Provide the [x, y] coordinate of the cell's center where the given text is located.  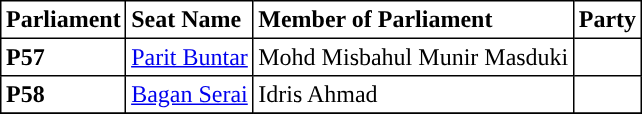
Member of Parliament [414, 20]
Seat Name [190, 20]
Parit Buntar [190, 57]
Idris Ahmad [414, 95]
Bagan Serai [190, 95]
Party [608, 20]
Parliament [64, 20]
P58 [64, 95]
Mohd Misbahul Munir Masduki [414, 57]
P57 [64, 57]
